Extract the (x, y) coordinate from the center of the cell holding the provided text.  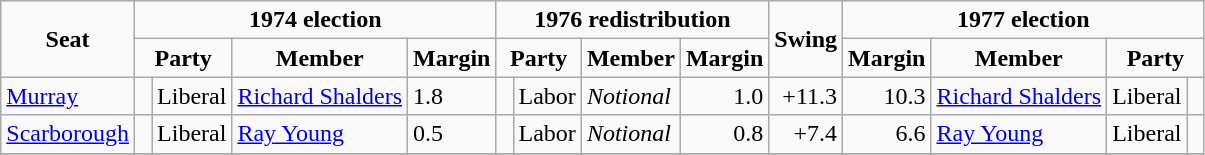
Scarborough (68, 134)
+7.4 (806, 134)
0.5 (452, 134)
6.6 (887, 134)
1.0 (724, 96)
1974 election (315, 20)
Seat (68, 39)
0.8 (724, 134)
+11.3 (806, 96)
1.8 (452, 96)
Murray (68, 96)
10.3 (887, 96)
Swing (806, 39)
1977 election (1024, 20)
1976 redistribution (632, 20)
